Search for the cell housing the specified text and yield its [X, Y] center coordinate. 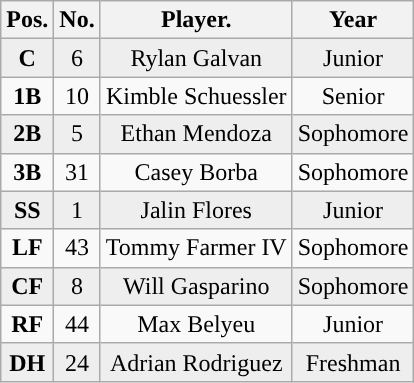
2B [28, 134]
Player. [196, 20]
3B [28, 172]
5 [77, 134]
LF [28, 248]
Max Belyeu [196, 324]
Senior [353, 96]
No. [77, 20]
1B [28, 96]
24 [77, 362]
Jalin Flores [196, 210]
SS [28, 210]
Tommy Farmer IV [196, 248]
Kimble Schuessler [196, 96]
Freshman [353, 362]
RF [28, 324]
Will Gasparino [196, 286]
6 [77, 58]
10 [77, 96]
CF [28, 286]
Rylan Galvan [196, 58]
1 [77, 210]
Year [353, 20]
DH [28, 362]
Pos. [28, 20]
43 [77, 248]
Casey Borba [196, 172]
Ethan Mendoza [196, 134]
Adrian Rodriguez [196, 362]
44 [77, 324]
8 [77, 286]
C [28, 58]
31 [77, 172]
